Provide the (X, Y) coordinate of the cell's center where the given text is located.  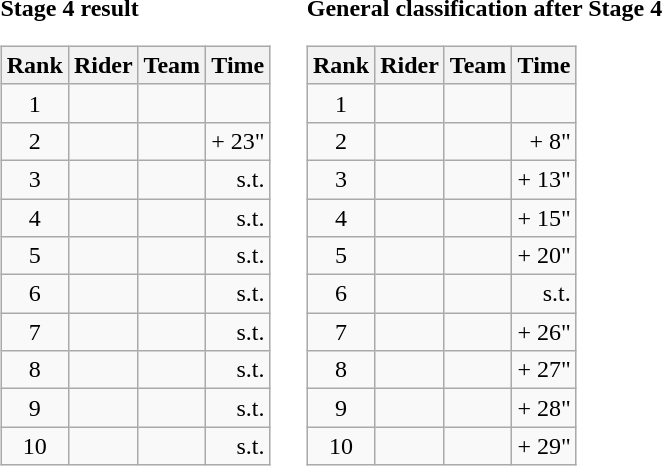
+ 20" (544, 256)
+ 29" (544, 446)
+ 27" (544, 370)
+ 15" (544, 217)
+ 28" (544, 408)
+ 26" (544, 332)
+ 13" (544, 179)
+ 8" (544, 141)
+ 23" (238, 141)
